Identify which cell holds the provided text, then report its [x, y] central coordinate. 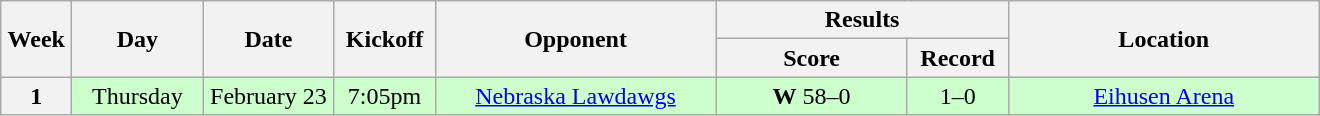
February 23 [268, 96]
7:05pm [384, 96]
Record [958, 58]
Date [268, 39]
Thursday [138, 96]
Score [812, 58]
1–0 [958, 96]
Week [36, 39]
Location [1164, 39]
Kickoff [384, 39]
Day [138, 39]
W 58–0 [812, 96]
Results [862, 20]
Eihusen Arena [1164, 96]
Nebraska Lawdawgs [576, 96]
Opponent [576, 39]
1 [36, 96]
